Provide the [x, y] coordinate of the cell's center where the given text is located.  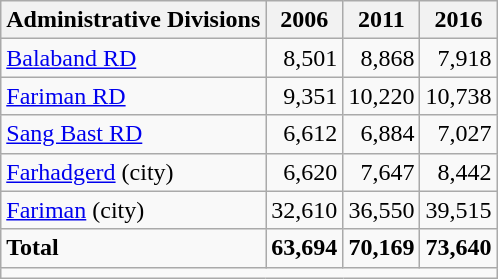
36,550 [382, 210]
73,640 [458, 248]
6,612 [304, 134]
39,515 [458, 210]
32,610 [304, 210]
Total [134, 248]
63,694 [304, 248]
Balaband RD [134, 58]
8,442 [458, 172]
Sang Bast RD [134, 134]
2006 [304, 20]
Fariman (city) [134, 210]
8,501 [304, 58]
9,351 [304, 96]
Administrative Divisions [134, 20]
6,620 [304, 172]
6,884 [382, 134]
8,868 [382, 58]
7,918 [458, 58]
2016 [458, 20]
2011 [382, 20]
70,169 [382, 248]
10,738 [458, 96]
7,027 [458, 134]
10,220 [382, 96]
Fariman RD [134, 96]
Farhadgerd (city) [134, 172]
7,647 [382, 172]
